Output the (X, Y) coordinate of the center of the cell containing the given text.  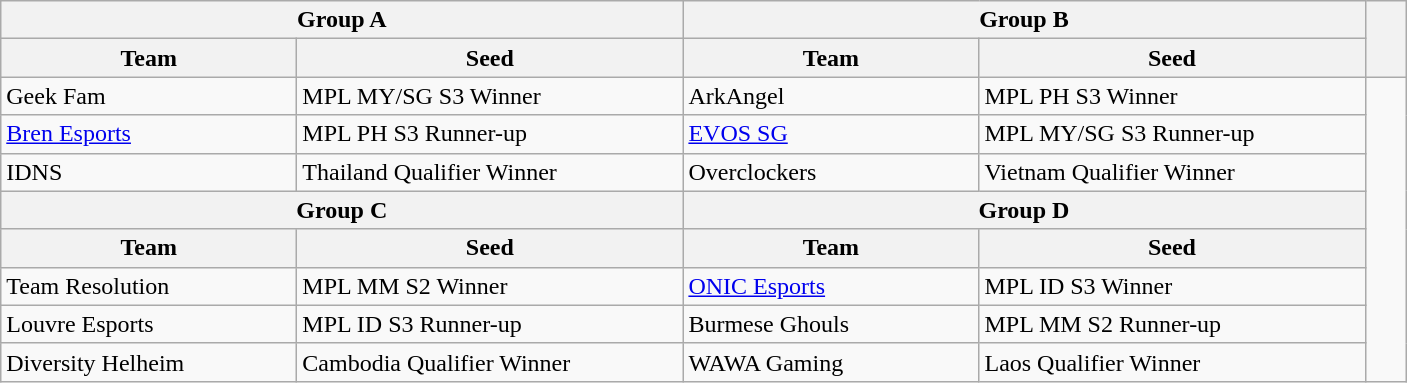
MPL PH S3 Runner-up (490, 134)
Louvre Esports (149, 324)
ArkAngel (831, 96)
Burmese Ghouls (831, 324)
MPL MM S2 Runner-up (1172, 324)
Cambodia Qualifier Winner (490, 362)
Geek Fam (149, 96)
Group B (1024, 20)
ONIC Esports (831, 286)
MPL MY/SG S3 Winner (490, 96)
Group C (342, 210)
MPL MM S2 Winner (490, 286)
MPL PH S3 Winner (1172, 96)
Diversity Helheim (149, 362)
IDNS (149, 172)
Thailand Qualifier Winner (490, 172)
Vietnam Qualifier Winner (1172, 172)
Bren Esports (149, 134)
Group A (342, 20)
MPL ID S3 Winner (1172, 286)
Laos Qualifier Winner (1172, 362)
MPL ID S3 Runner-up (490, 324)
MPL MY/SG S3 Runner-up (1172, 134)
WAWA Gaming (831, 362)
Team Resolution (149, 286)
Overclockers (831, 172)
Group D (1024, 210)
EVOS SG (831, 134)
